Identify which cell holds the provided text, then report its [x, y] central coordinate. 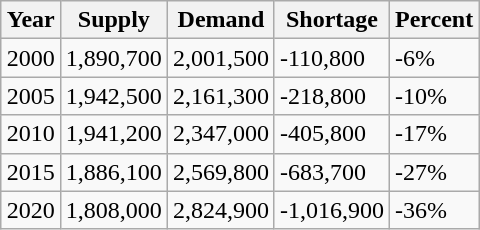
2020 [30, 210]
1,890,700 [114, 58]
-17% [434, 134]
1,808,000 [114, 210]
-27% [434, 172]
Demand [220, 20]
2000 [30, 58]
-218,800 [332, 96]
Supply [114, 20]
1,942,500 [114, 96]
Percent [434, 20]
2,347,000 [220, 134]
2,161,300 [220, 96]
1,941,200 [114, 134]
-1,016,900 [332, 210]
-10% [434, 96]
-683,700 [332, 172]
-110,800 [332, 58]
2015 [30, 172]
2,569,800 [220, 172]
1,886,100 [114, 172]
2,001,500 [220, 58]
-36% [434, 210]
-405,800 [332, 134]
Shortage [332, 20]
2005 [30, 96]
2010 [30, 134]
-6% [434, 58]
2,824,900 [220, 210]
Year [30, 20]
